From the cell containing the given text, extract its center point as (X, Y) coordinate. 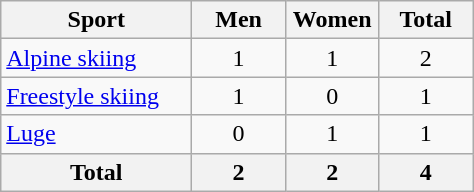
Freestyle skiing (96, 96)
Women (332, 20)
4 (426, 172)
Sport (96, 20)
Alpine skiing (96, 58)
Men (239, 20)
Luge (96, 134)
